Provide the (x, y) coordinate of the cell's center where the given text is located.  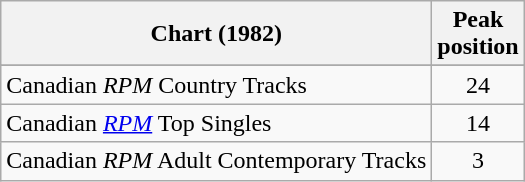
Canadian RPM Adult Contemporary Tracks (216, 161)
Canadian RPM Top Singles (216, 123)
14 (478, 123)
Canadian RPM Country Tracks (216, 85)
Chart (1982) (216, 34)
3 (478, 161)
24 (478, 85)
Peakposition (478, 34)
